Pinpoint the cell where the given text exists, returning its (x, y) midpoint coordinate. 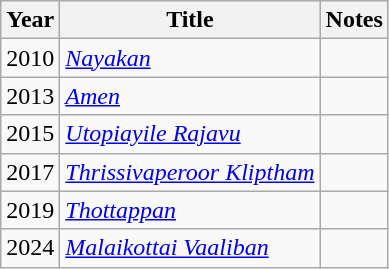
2010 (30, 58)
2017 (30, 172)
Thottappan (190, 210)
Year (30, 20)
2013 (30, 96)
2024 (30, 248)
Thrissivaperoor Kliptham (190, 172)
Utopiayile Rajavu (190, 134)
Title (190, 20)
Nayakan (190, 58)
2015 (30, 134)
Notes (354, 20)
2019 (30, 210)
Amen (190, 96)
Malaikottai Vaaliban (190, 248)
